Search for the cell housing the specified text and yield its [X, Y] center coordinate. 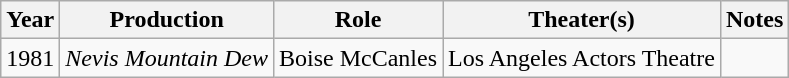
Year [30, 20]
Theater(s) [582, 20]
1981 [30, 58]
Boise McCanles [358, 58]
Los Angeles Actors Theatre [582, 58]
Notes [754, 20]
Role [358, 20]
Nevis Mountain Dew [167, 58]
Production [167, 20]
